Return the (x, y) coordinate for the center point of the cell that contains the specified text.  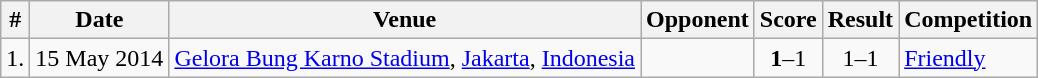
Venue (405, 20)
Opponent (697, 20)
Gelora Bung Karno Stadium, Jakarta, Indonesia (405, 58)
Friendly (968, 58)
1. (16, 58)
15 May 2014 (100, 58)
Date (100, 20)
Result (860, 20)
Competition (968, 20)
# (16, 20)
Score (788, 20)
